For the text-containing cell, return its midpoint in (x, y) coordinate format. 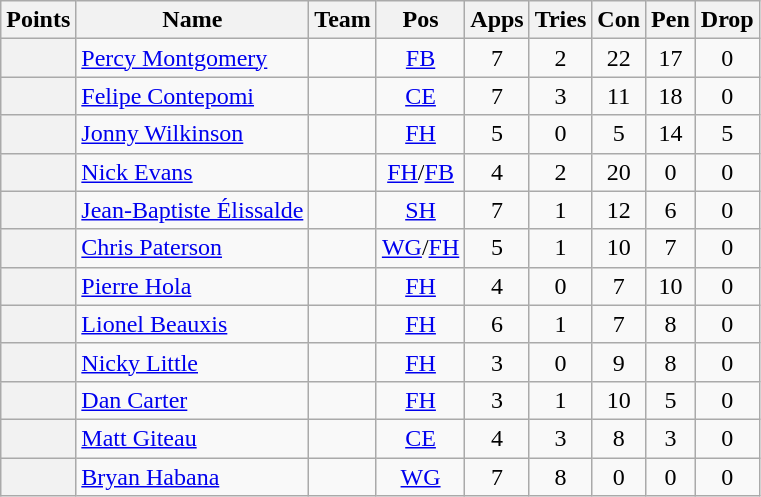
WG (420, 477)
Percy Montgomery (192, 58)
Name (192, 20)
Jean-Baptiste Élissalde (192, 210)
11 (619, 96)
Nick Evans (192, 172)
Pos (420, 20)
Pen (671, 20)
Con (619, 20)
12 (619, 210)
Drop (727, 20)
Jonny Wilkinson (192, 134)
14 (671, 134)
Apps (497, 20)
FB (420, 58)
FH/FB (420, 172)
Tries (560, 20)
17 (671, 58)
Dan Carter (192, 400)
Team (343, 20)
20 (619, 172)
Points (38, 20)
Lionel Beauxis (192, 324)
18 (671, 96)
Matt Giteau (192, 438)
Felipe Contepomi (192, 96)
Pierre Hola (192, 286)
SH (420, 210)
9 (619, 362)
Chris Paterson (192, 248)
Nicky Little (192, 362)
22 (619, 58)
Bryan Habana (192, 477)
WG/FH (420, 248)
